Find where the given text appears and provide that cell's center as (X, Y) coordinate. 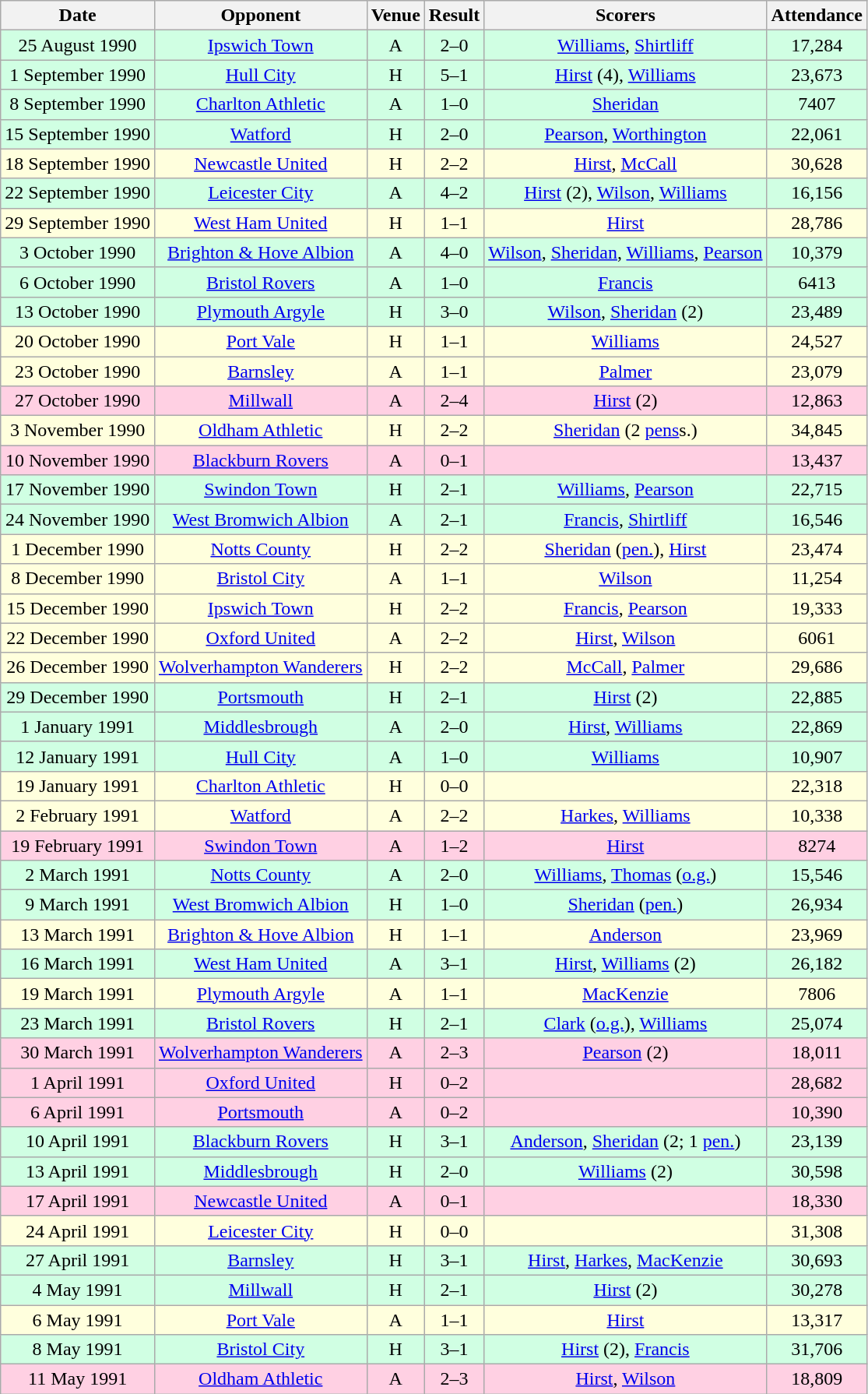
26,934 (817, 905)
Anderson, Sheridan (2; 1 pen.) (626, 1142)
Scorers (626, 16)
18,809 (817, 1379)
Wilson, Sheridan (2) (626, 312)
13 March 1991 (78, 935)
Result (454, 16)
Francis (626, 282)
28,682 (817, 1082)
10,390 (817, 1112)
Hirst, McCall (626, 164)
7407 (817, 104)
Wilson, Sheridan, Williams, Pearson (626, 252)
24 November 1990 (78, 519)
28,786 (817, 223)
3 October 1990 (78, 252)
Harkes, Williams (626, 815)
23 October 1990 (78, 371)
6413 (817, 282)
Hirst, Harkes, MacKenzie (626, 1260)
9 March 1991 (78, 905)
1 September 1990 (78, 75)
Sheridan (626, 104)
23 March 1991 (78, 1023)
10,907 (817, 756)
30,598 (817, 1171)
1 January 1991 (78, 727)
13 October 1990 (78, 312)
31,706 (817, 1350)
8 September 1990 (78, 104)
17 November 1990 (78, 490)
3 November 1990 (78, 431)
22,318 (817, 786)
16,156 (817, 193)
22 December 1990 (78, 638)
11 May 1991 (78, 1379)
Williams, Pearson (626, 490)
8274 (817, 845)
Attendance (817, 16)
17,284 (817, 45)
18 September 1990 (78, 164)
Sheridan (2 penss.) (626, 431)
30 March 1991 (78, 1053)
MacKenzie (626, 994)
Wilson (626, 579)
6 May 1991 (78, 1320)
13,317 (817, 1320)
26 December 1990 (78, 667)
23,489 (817, 312)
Francis, Shirtliff (626, 519)
24,527 (817, 341)
19 February 1991 (78, 845)
Palmer (626, 371)
17 April 1991 (78, 1201)
22,869 (817, 727)
Anderson (626, 935)
Francis, Pearson (626, 608)
Williams, Shirtliff (626, 45)
3–0 (454, 312)
30,278 (817, 1290)
10,338 (817, 815)
Hirst, Williams (2) (626, 964)
Williams (2) (626, 1171)
29,686 (817, 667)
22,715 (817, 490)
22,061 (817, 134)
Venue (395, 16)
1 December 1990 (78, 549)
31,308 (817, 1230)
Date (78, 16)
23,673 (817, 75)
1–2 (454, 845)
19 March 1991 (78, 994)
1 April 1991 (78, 1082)
25,074 (817, 1023)
8 December 1990 (78, 579)
15,546 (817, 875)
Pearson, Worthington (626, 134)
6 April 1991 (78, 1112)
Clark (o.g.), Williams (626, 1023)
23,474 (817, 549)
2–4 (454, 401)
Opponent (260, 16)
6061 (817, 638)
8 May 1991 (78, 1350)
11,254 (817, 579)
20 October 1990 (78, 341)
27 April 1991 (78, 1260)
25 August 1990 (78, 45)
27 October 1990 (78, 401)
2 February 1991 (78, 815)
23,139 (817, 1142)
24 April 1991 (78, 1230)
16,546 (817, 519)
4 May 1991 (78, 1290)
30,628 (817, 164)
10,379 (817, 252)
23,969 (817, 935)
4–0 (454, 252)
29 September 1990 (78, 223)
6 October 1990 (78, 282)
Hirst (2), Francis (626, 1350)
22 September 1990 (78, 193)
5–1 (454, 75)
Hirst (4), Williams (626, 75)
Sheridan (pen.) (626, 905)
Sheridan (pen.), Hirst (626, 549)
34,845 (817, 431)
12 January 1991 (78, 756)
Hirst (2), Wilson, Williams (626, 193)
Pearson (2) (626, 1053)
29 December 1990 (78, 697)
23,079 (817, 371)
McCall, Palmer (626, 667)
12,863 (817, 401)
2 March 1991 (78, 875)
4–2 (454, 193)
15 December 1990 (78, 608)
22,885 (817, 697)
Williams, Thomas (o.g.) (626, 875)
18,330 (817, 1201)
26,182 (817, 964)
10 November 1990 (78, 460)
30,693 (817, 1260)
10 April 1991 (78, 1142)
Hirst, Williams (626, 727)
16 March 1991 (78, 964)
19 January 1991 (78, 786)
19,333 (817, 608)
13,437 (817, 460)
7806 (817, 994)
18,011 (817, 1053)
15 September 1990 (78, 134)
13 April 1991 (78, 1171)
